Return (X, Y) of the center of cell containing provided text 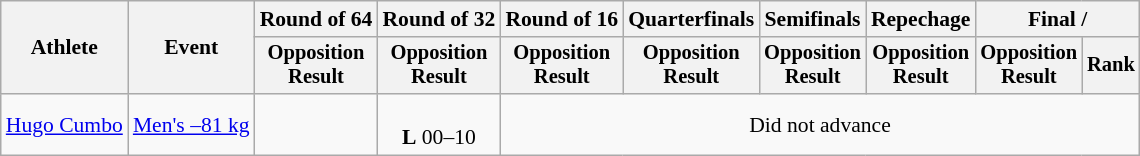
Round of 64 (316, 19)
Men's –81 kg (192, 124)
Final / (1057, 19)
Rank (1111, 66)
L 00–10 (438, 124)
Repechage (921, 19)
Quarterfinals (691, 19)
Event (192, 48)
Hugo Cumbo (64, 124)
Semifinals (812, 19)
Round of 16 (562, 19)
Athlete (64, 48)
Round of 32 (438, 19)
Did not advance (820, 124)
